Output the (x, y) coordinate of the center of the cell containing the given text.  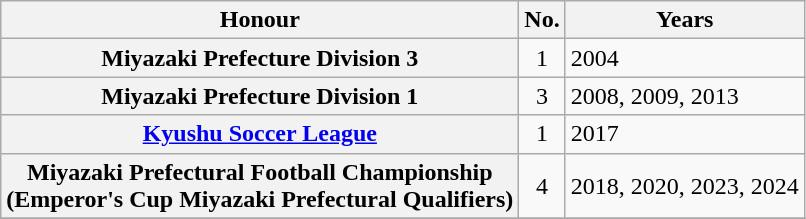
2017 (684, 134)
Miyazaki Prefecture Division 3 (260, 58)
Kyushu Soccer League (260, 134)
Miyazaki Prefectural Football Championship (Emperor's Cup Miyazaki Prefectural Qualifiers) (260, 186)
2018, 2020, 2023, 2024 (684, 186)
Years (684, 20)
2004 (684, 58)
No. (542, 20)
Honour (260, 20)
2008, 2009, 2013 (684, 96)
Miyazaki Prefecture Division 1 (260, 96)
3 (542, 96)
4 (542, 186)
